Output the [x, y] coordinate of the center of the cell containing the given text.  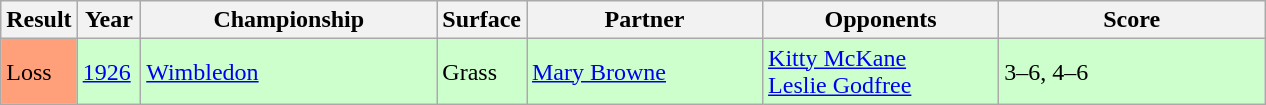
Championship [289, 20]
Mary Browne [644, 72]
Year [109, 20]
1926 [109, 72]
Grass [482, 72]
Opponents [881, 20]
Surface [482, 20]
Kitty McKane Leslie Godfree [881, 72]
Loss [39, 72]
Wimbledon [289, 72]
3–6, 4–6 [1132, 72]
Score [1132, 20]
Result [39, 20]
Partner [644, 20]
